Identify which cell holds the provided text, then report its (x, y) central coordinate. 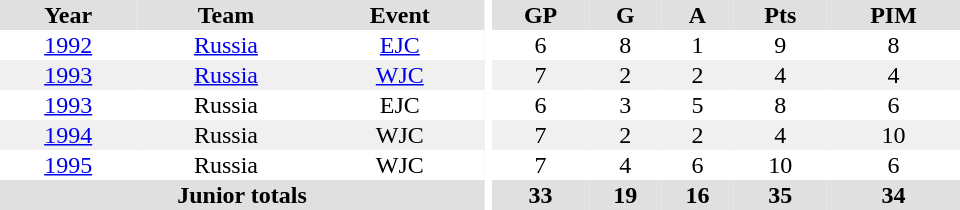
19 (625, 195)
33 (540, 195)
1 (697, 45)
9 (781, 45)
G (625, 15)
5 (697, 105)
1995 (68, 165)
Junior totals (242, 195)
A (697, 15)
GP (540, 15)
1994 (68, 135)
35 (781, 195)
Year (68, 15)
34 (894, 195)
1992 (68, 45)
3 (625, 105)
PIM (894, 15)
16 (697, 195)
Pts (781, 15)
Event (400, 15)
Team (226, 15)
